Locate the cell with the specified text and output its (x, y) center coordinate. 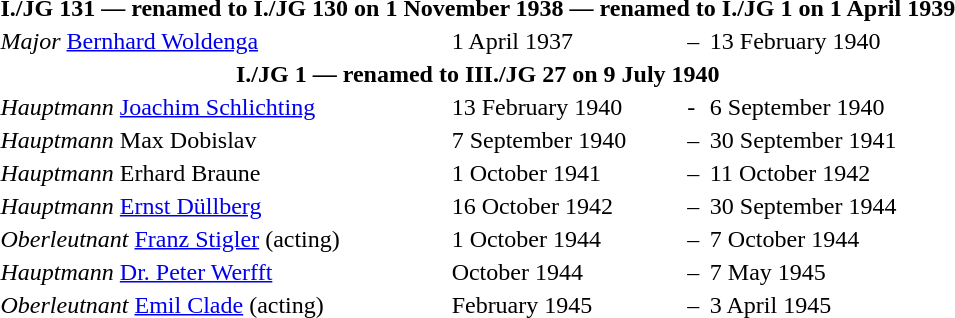
1 April 1937 (566, 41)
16 October 1942 (566, 206)
13 February 1940 (566, 107)
7 September 1940 (566, 140)
- (696, 107)
October 1944 (566, 272)
1 October 1944 (566, 239)
1 October 1941 (566, 173)
